Extract the (x, y) coordinate from the center of the cell holding the provided text.  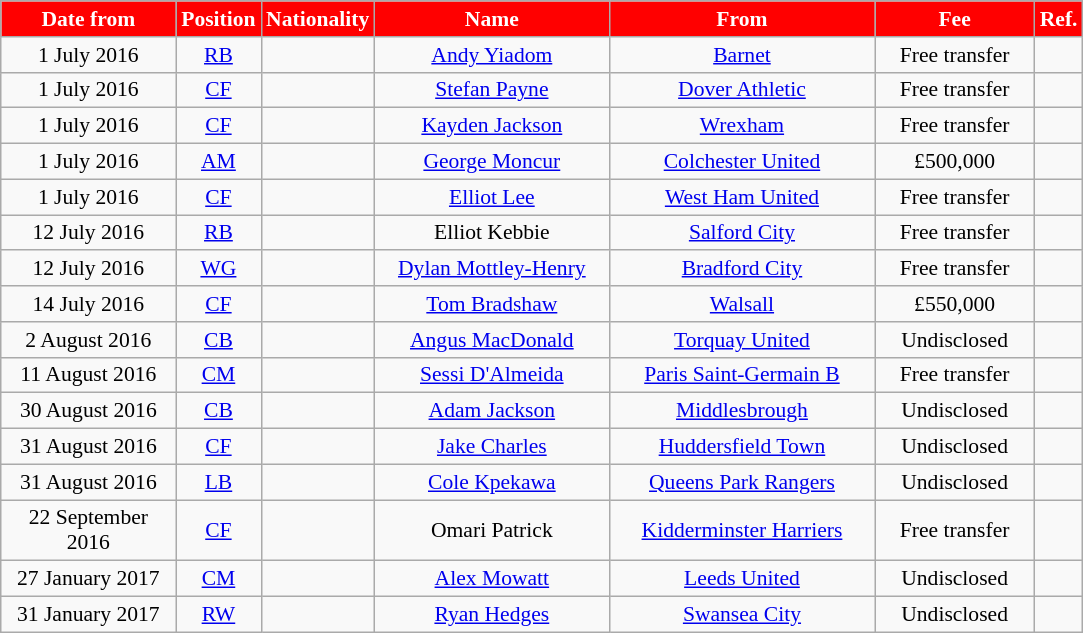
Huddersfield Town (742, 447)
11 August 2016 (88, 375)
Barnet (742, 55)
Bradford City (742, 269)
Angus MacDonald (492, 340)
Jake Charles (492, 447)
27 January 2017 (88, 579)
Position (218, 19)
Kayden Jackson (492, 126)
22 September 2016 (88, 530)
WG (218, 269)
Tom Bradshaw (492, 304)
Omari Patrick (492, 530)
Alex Mowatt (492, 579)
Dover Athletic (742, 90)
Middlesbrough (742, 411)
Andy Yiadom (492, 55)
West Ham United (742, 197)
Nationality (318, 19)
30 August 2016 (88, 411)
LB (218, 482)
14 July 2016 (88, 304)
Queens Park Rangers (742, 482)
Dylan Mottley-Henry (492, 269)
Walsall (742, 304)
RW (218, 615)
Stefan Payne (492, 90)
£500,000 (955, 162)
Colchester United (742, 162)
Cole Kpekawa (492, 482)
George Moncur (492, 162)
Date from (88, 19)
Salford City (742, 233)
Sessi D'Almeida (492, 375)
Fee (955, 19)
Kidderminster Harriers (742, 530)
Swansea City (742, 615)
Name (492, 19)
Ryan Hedges (492, 615)
31 January 2017 (88, 615)
Wrexham (742, 126)
2 August 2016 (88, 340)
Paris Saint-Germain B (742, 375)
Leeds United (742, 579)
AM (218, 162)
£550,000 (955, 304)
Elliot Kebbie (492, 233)
Torquay United (742, 340)
Ref. (1059, 19)
From (742, 19)
Elliot Lee (492, 197)
Adam Jackson (492, 411)
